From the cell containing the given text, extract its center point as (x, y) coordinate. 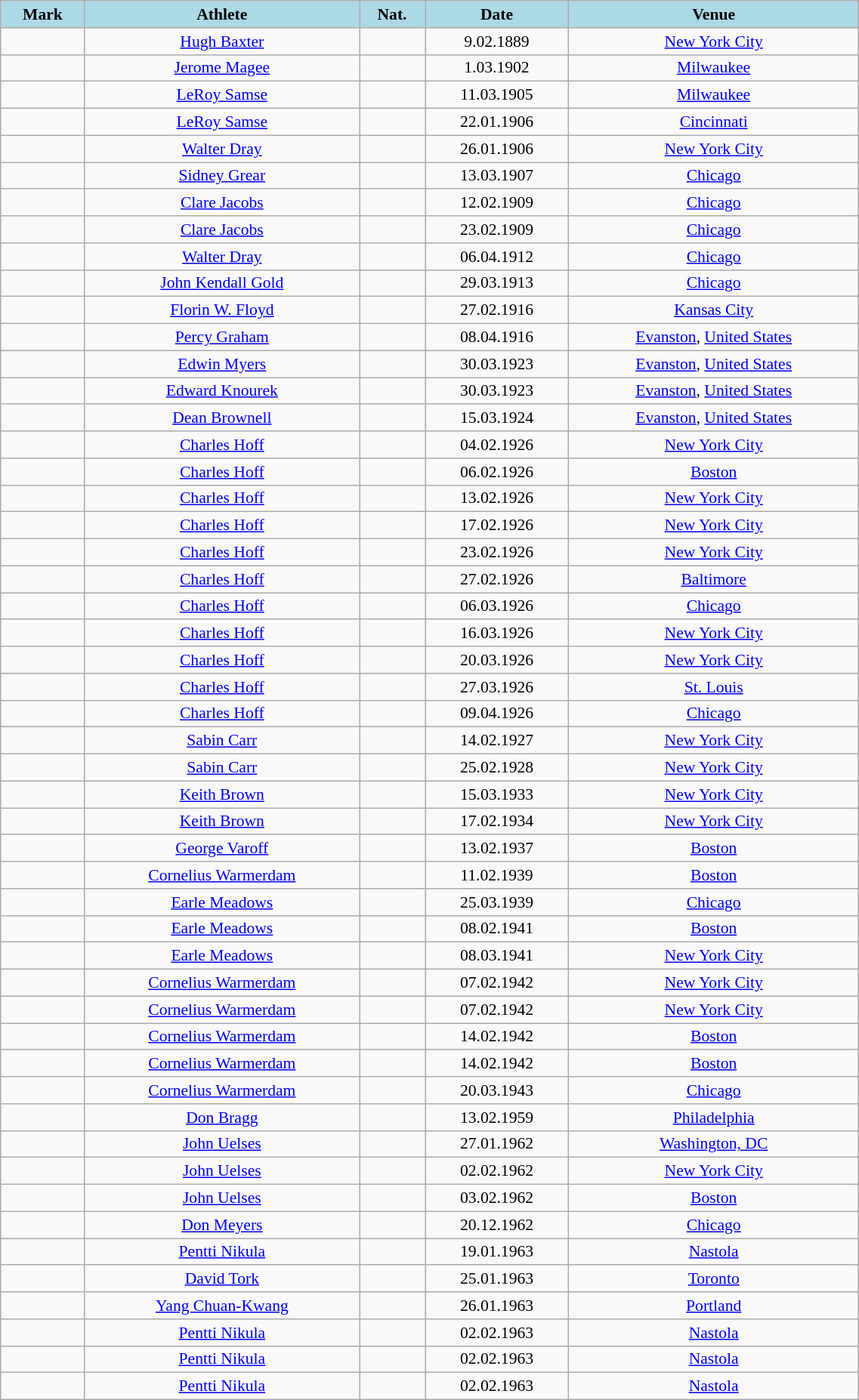
25.03.1939 (496, 902)
02.02.1962 (496, 1171)
08.02.1941 (496, 929)
Edwin Myers (222, 364)
27.02.1926 (496, 579)
26.01.1906 (496, 149)
Date (496, 14)
Philadelphia (713, 1118)
Baltimore (713, 579)
20.03.1943 (496, 1090)
23.02.1909 (496, 230)
26.01.1963 (496, 1306)
08.03.1941 (496, 956)
12.02.1909 (496, 203)
Yang Chuan-Kwang (222, 1306)
27.03.1926 (496, 687)
John Kendall Gold (222, 283)
15.03.1933 (496, 794)
Toronto (713, 1279)
Portland (713, 1306)
17.02.1934 (496, 822)
9.02.1889 (496, 42)
17.02.1926 (496, 526)
Don Meyers (222, 1225)
20.12.1962 (496, 1225)
Cincinnati (713, 122)
22.01.1906 (496, 122)
13.03.1907 (496, 176)
06.03.1926 (496, 606)
04.02.1926 (496, 445)
11.02.1939 (496, 875)
15.03.1924 (496, 418)
03.02.1962 (496, 1198)
27.02.1916 (496, 310)
Dean Brownell (222, 418)
Athlete (222, 14)
13.02.1959 (496, 1118)
13.02.1937 (496, 849)
25.01.1963 (496, 1279)
16.03.1926 (496, 634)
Kansas City (713, 310)
13.02.1926 (496, 498)
Mark (42, 14)
27.01.1962 (496, 1144)
06.02.1926 (496, 472)
06.04.1912 (496, 257)
09.04.1926 (496, 714)
19.01.1963 (496, 1252)
11.03.1905 (496, 95)
Edward Knourek (222, 391)
Washington, DC (713, 1144)
Percy Graham (222, 338)
Sidney Grear (222, 176)
1.03.1902 (496, 68)
Jerome Magee (222, 68)
Don Bragg (222, 1118)
23.02.1926 (496, 553)
14.02.1927 (496, 741)
Florin W. Floyd (222, 310)
20.03.1926 (496, 660)
29.03.1913 (496, 283)
David Tork (222, 1279)
George Varoff (222, 849)
Hugh Baxter (222, 42)
Nat. (393, 14)
08.04.1916 (496, 338)
St. Louis (713, 687)
25.02.1928 (496, 768)
Venue (713, 14)
